Identify which cell holds the provided text, then report its [X, Y] central coordinate. 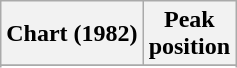
Chart (1982) [72, 34]
Peak position [189, 34]
